Return the [x, y] coordinate for the center point of the cell that contains the specified text.  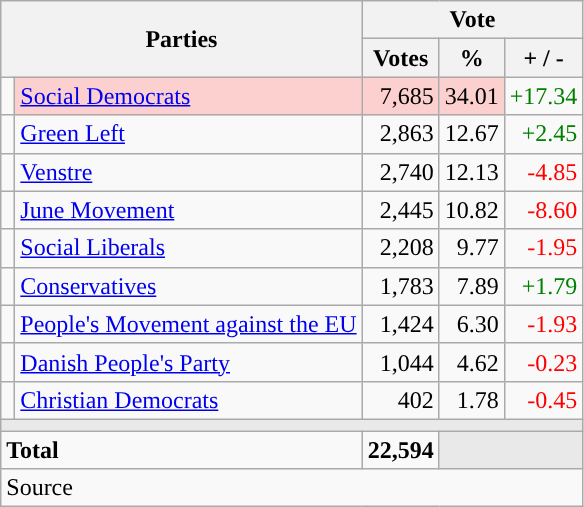
+2.45 [544, 134]
22,594 [400, 449]
+ / - [544, 58]
1.78 [472, 400]
1,044 [400, 362]
% [472, 58]
10.82 [472, 210]
34.01 [472, 96]
-4.85 [544, 172]
4.62 [472, 362]
1,424 [400, 324]
402 [400, 400]
-8.60 [544, 210]
-0.45 [544, 400]
9.77 [472, 248]
+1.79 [544, 286]
Vote [472, 20]
People's Movement against the EU [188, 324]
7.89 [472, 286]
7,685 [400, 96]
2,863 [400, 134]
Total [182, 449]
2,740 [400, 172]
+17.34 [544, 96]
2,208 [400, 248]
2,445 [400, 210]
-1.95 [544, 248]
Green Left [188, 134]
Source [292, 488]
1,783 [400, 286]
Venstre [188, 172]
12.67 [472, 134]
Votes [400, 58]
Conservatives [188, 286]
-0.23 [544, 362]
Christian Democrats [188, 400]
-1.93 [544, 324]
Danish People's Party [188, 362]
June Movement [188, 210]
Social Democrats [188, 96]
12.13 [472, 172]
6.30 [472, 324]
Parties [182, 39]
Social Liberals [188, 248]
